Provide the (x, y) coordinate of the cell's center where the given text is located.  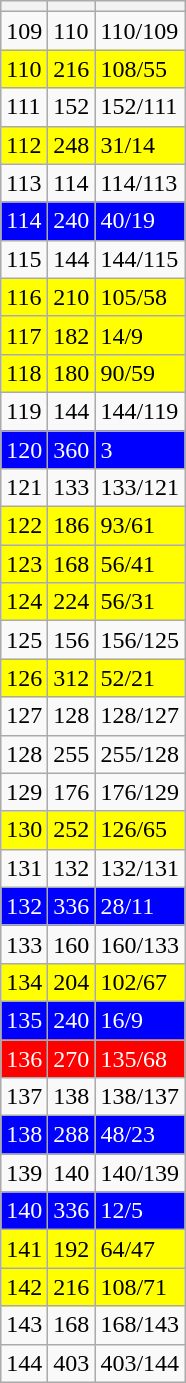
112 (24, 145)
56/41 (140, 564)
176 (72, 792)
138/137 (140, 1097)
3 (140, 449)
16/9 (140, 1020)
131 (24, 868)
119 (24, 411)
135/68 (140, 1059)
252 (72, 830)
134 (24, 982)
139 (24, 1173)
129 (24, 792)
156 (72, 640)
137 (24, 1097)
176/129 (140, 792)
182 (72, 335)
186 (72, 526)
143 (24, 1325)
128/127 (140, 716)
121 (24, 488)
52/21 (140, 678)
64/47 (140, 1249)
180 (72, 373)
123 (24, 564)
40/19 (140, 221)
105/58 (140, 297)
117 (24, 335)
152 (72, 107)
204 (72, 982)
56/31 (140, 602)
132/131 (140, 868)
111 (24, 107)
102/67 (140, 982)
120 (24, 449)
114/113 (140, 183)
126/65 (140, 830)
255/128 (140, 754)
210 (72, 297)
93/61 (140, 526)
108/55 (140, 69)
113 (24, 183)
141 (24, 1249)
144/119 (140, 411)
122 (24, 526)
90/59 (140, 373)
255 (72, 754)
31/14 (140, 145)
168/143 (140, 1325)
48/23 (140, 1135)
144/115 (140, 259)
140/139 (140, 1173)
270 (72, 1059)
124 (24, 602)
136 (24, 1059)
192 (72, 1249)
288 (72, 1135)
360 (72, 449)
116 (24, 297)
133/121 (140, 488)
130 (24, 830)
115 (24, 259)
109 (24, 31)
160 (72, 944)
312 (72, 678)
28/11 (140, 906)
142 (24, 1287)
403 (72, 1363)
127 (24, 716)
118 (24, 373)
12/5 (140, 1211)
108/71 (140, 1287)
125 (24, 640)
403/144 (140, 1363)
248 (72, 145)
156/125 (140, 640)
135 (24, 1020)
126 (24, 678)
14/9 (140, 335)
110/109 (140, 31)
224 (72, 602)
160/133 (140, 944)
152/111 (140, 107)
